For the text-containing cell, return its midpoint in (X, Y) coordinate format. 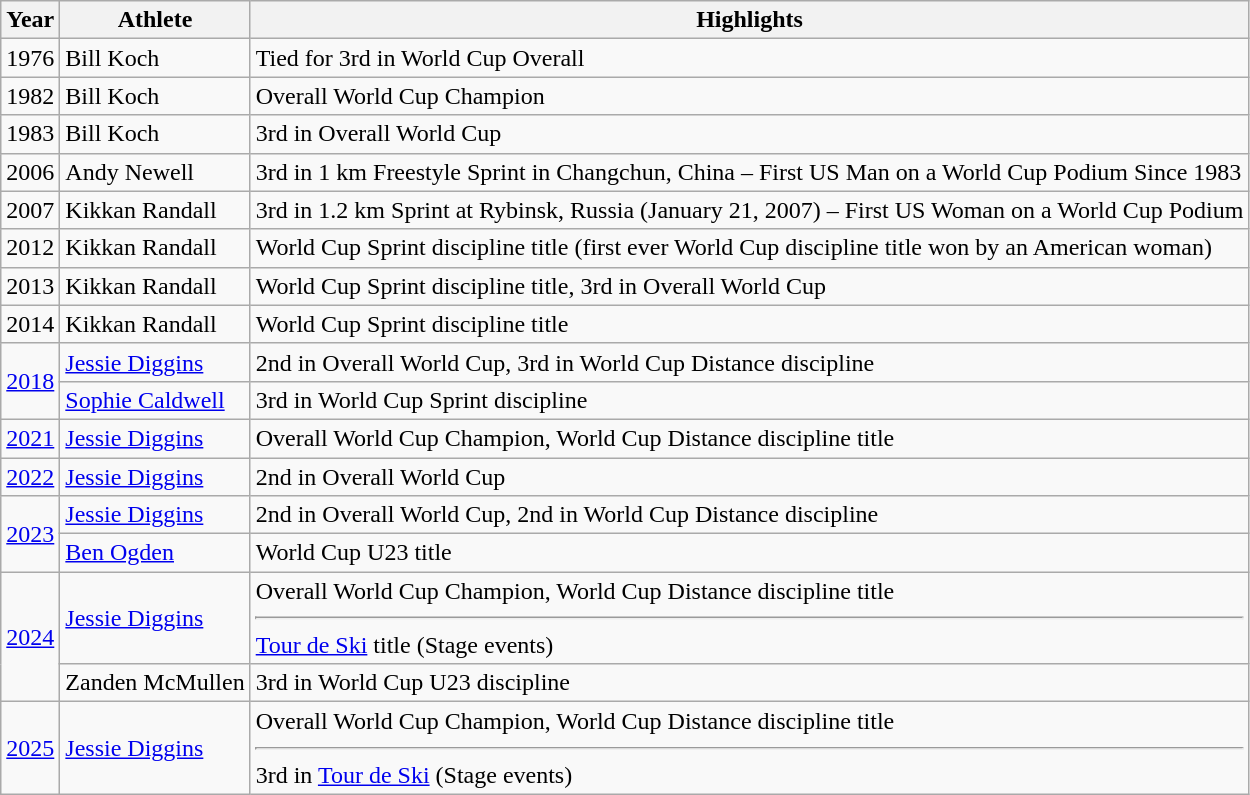
3rd in Overall World Cup (750, 134)
World Cup Sprint discipline title (first ever World Cup discipline title won by an American woman) (750, 248)
Athlete (155, 20)
Andy Newell (155, 172)
2021 (30, 438)
1983 (30, 134)
Tied for 3rd in World Cup Overall (750, 58)
2024 (30, 637)
Overall World Cup Champion, World Cup Distance discipline title (750, 438)
3rd in World Cup U23 discipline (750, 683)
2nd in Overall World Cup (750, 477)
Overall World Cup Champion, World Cup Distance discipline titleTour de Ski title (Stage events) (750, 618)
2006 (30, 172)
2023 (30, 534)
2022 (30, 477)
Overall World Cup Champion (750, 96)
Ben Ogden (155, 553)
2018 (30, 381)
2nd in Overall World Cup, 2nd in World Cup Distance discipline (750, 515)
2025 (30, 748)
2007 (30, 210)
Overall World Cup Champion, World Cup Distance discipline title3rd in Tour de Ski (Stage events) (750, 748)
Year (30, 20)
3rd in 1.2 km Sprint at Rybinsk, Russia (January 21, 2007) – First US Woman on a World Cup Podium (750, 210)
World Cup Sprint discipline title (750, 324)
Zanden McMullen (155, 683)
2014 (30, 324)
World Cup U23 title (750, 553)
3rd in 1 km Freestyle Sprint in Changchun, China – First US Man on a World Cup Podium Since 1983 (750, 172)
3rd in World Cup Sprint discipline (750, 400)
1976 (30, 58)
World Cup Sprint discipline title, 3rd in Overall World Cup (750, 286)
2nd in Overall World Cup, 3rd in World Cup Distance discipline (750, 362)
2013 (30, 286)
1982 (30, 96)
Highlights (750, 20)
Sophie Caldwell (155, 400)
2012 (30, 248)
